Scan for the cell matching the given text and deliver its [x, y] coordinate at center. 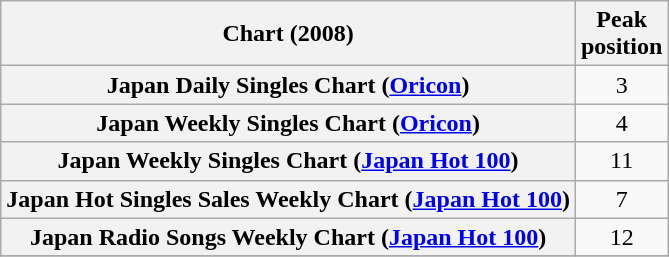
Japan Daily Singles Chart (Oricon) [288, 85]
3 [621, 85]
Peakposition [621, 34]
12 [621, 237]
Japan Hot Singles Sales Weekly Chart (Japan Hot 100) [288, 199]
Chart (2008) [288, 34]
11 [621, 161]
Japan Weekly Singles Chart (Japan Hot 100) [288, 161]
4 [621, 123]
Japan Weekly Singles Chart (Oricon) [288, 123]
Japan Radio Songs Weekly Chart (Japan Hot 100) [288, 237]
7 [621, 199]
